Scan for the cell matching the given text and deliver its [x, y] coordinate at center. 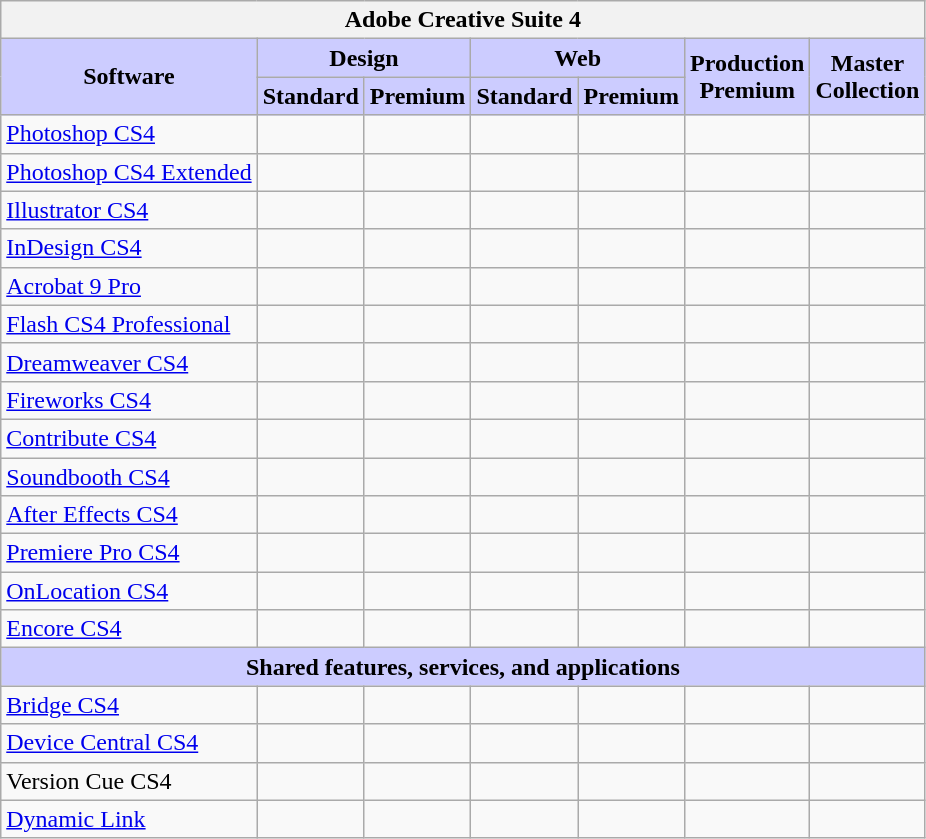
Acrobat 9 Pro [129, 286]
Adobe Creative Suite 4 [463, 20]
Premiere Pro CS4 [129, 553]
Software [129, 77]
Device Central CS4 [129, 743]
ProductionPremium [748, 77]
Photoshop CS4 [129, 134]
Shared features, services, and applications [463, 667]
Bridge CS4 [129, 705]
MasterCollection [868, 77]
Encore CS4 [129, 629]
After Effects CS4 [129, 515]
Dynamic Link [129, 819]
Contribute CS4 [129, 438]
Dreamweaver CS4 [129, 362]
Version Cue CS4 [129, 781]
Fireworks CS4 [129, 400]
Illustrator CS4 [129, 210]
Flash CS4 Professional [129, 324]
OnLocation CS4 [129, 591]
Design [364, 58]
Soundbooth CS4 [129, 477]
Photoshop CS4 Extended [129, 172]
InDesign CS4 [129, 248]
Web [578, 58]
